Pinpoint the cell where the given text exists, returning its [x, y] midpoint coordinate. 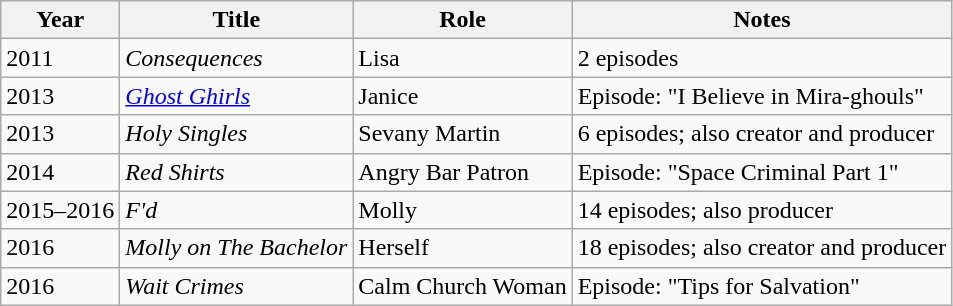
Holy Singles [236, 134]
Herself [462, 248]
Wait Crimes [236, 286]
Episode: "Tips for Salvation" [762, 286]
Title [236, 20]
Sevany Martin [462, 134]
Molly [462, 210]
2015–2016 [60, 210]
Episode: "I Believe in Mira-ghouls" [762, 96]
18 episodes; also creator and producer [762, 248]
Red Shirts [236, 172]
Lisa [462, 58]
Ghost Ghirls [236, 96]
F'd [236, 210]
2014 [60, 172]
Molly on The Bachelor [236, 248]
14 episodes; also producer [762, 210]
Angry Bar Patron [462, 172]
Notes [762, 20]
Episode: "Space Criminal Part 1" [762, 172]
2011 [60, 58]
2 episodes [762, 58]
Year [60, 20]
Calm Church Woman [462, 286]
Consequences [236, 58]
6 episodes; also creator and producer [762, 134]
Janice [462, 96]
Role [462, 20]
